Identify which cell holds the provided text, then report its (X, Y) central coordinate. 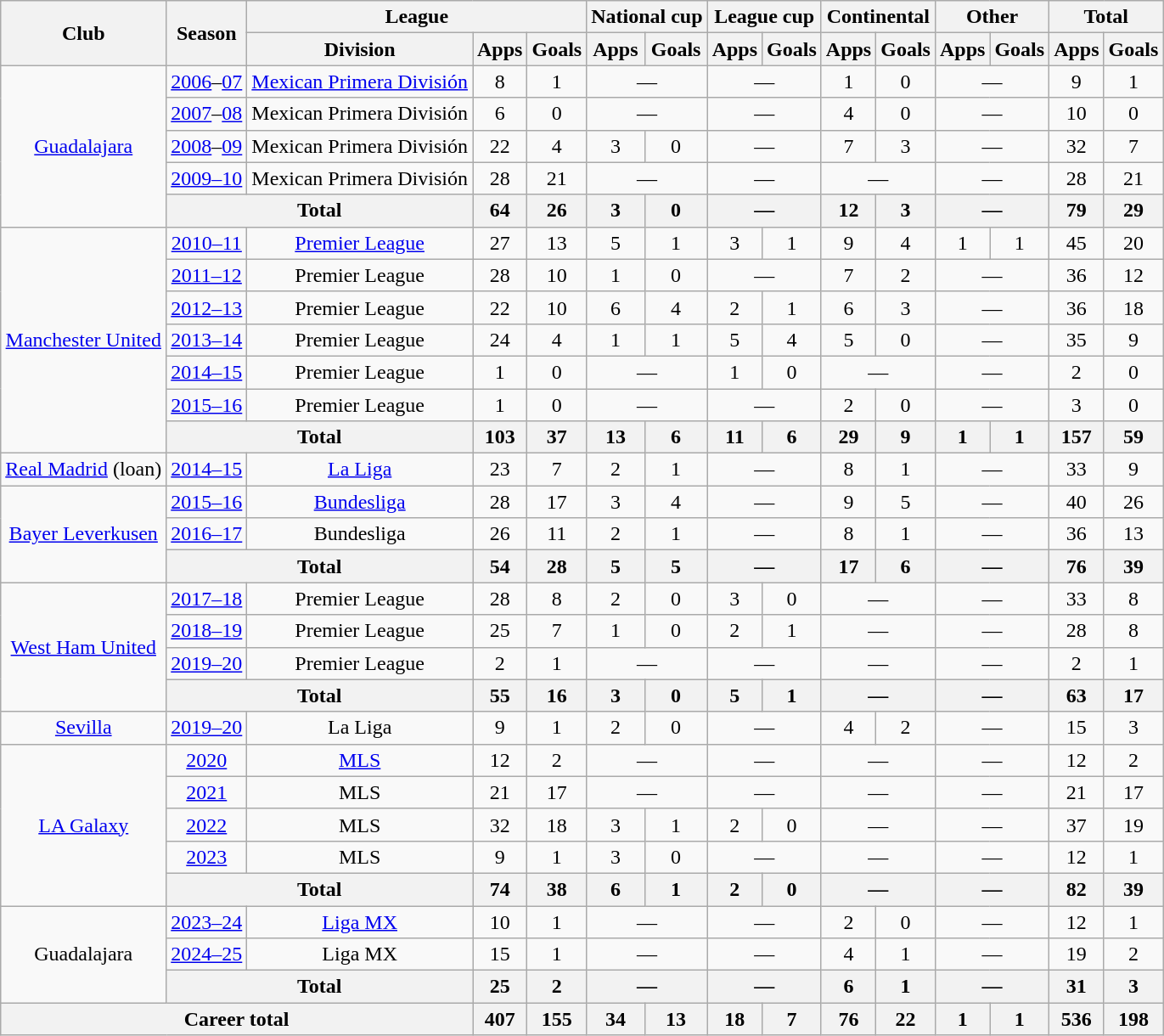
2017–18 (207, 599)
536 (1077, 1019)
59 (1133, 437)
55 (499, 695)
407 (499, 1019)
2023–24 (207, 921)
Division (360, 49)
103 (499, 437)
64 (499, 211)
157 (1077, 437)
Club (83, 33)
League (417, 17)
2010–11 (207, 243)
74 (499, 889)
2023 (207, 857)
2008–09 (207, 146)
2024–25 (207, 954)
2022 (207, 825)
2009–10 (207, 178)
54 (499, 566)
Real Madrid (loan) (83, 470)
24 (499, 340)
35 (1077, 340)
Other (992, 17)
45 (1077, 243)
2016–17 (207, 534)
23 (499, 470)
Continental (878, 17)
155 (557, 1019)
79 (1077, 211)
West Ham United (83, 647)
National cup (647, 17)
27 (499, 243)
Career total (237, 1019)
League cup (764, 17)
2018–19 (207, 631)
63 (1077, 695)
LA Galaxy (83, 825)
2011–12 (207, 275)
34 (616, 1019)
Season (207, 33)
Bayer Leverkusen (83, 534)
2013–14 (207, 340)
2006–07 (207, 82)
2021 (207, 792)
82 (1077, 889)
20 (1133, 243)
31 (1077, 987)
38 (557, 889)
Sevilla (83, 728)
16 (557, 695)
Manchester United (83, 340)
2012–13 (207, 307)
40 (1077, 502)
2007–08 (207, 114)
198 (1133, 1019)
2020 (207, 760)
